Identify which cell holds the provided text, then report its (x, y) central coordinate. 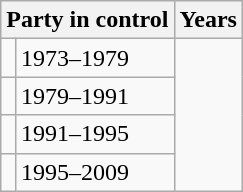
1979–1991 (94, 96)
1995–2009 (94, 172)
1973–1979 (94, 58)
Party in control (88, 20)
Years (208, 20)
1991–1995 (94, 134)
